Locate the cell with the specified text and output its [X, Y] center coordinate. 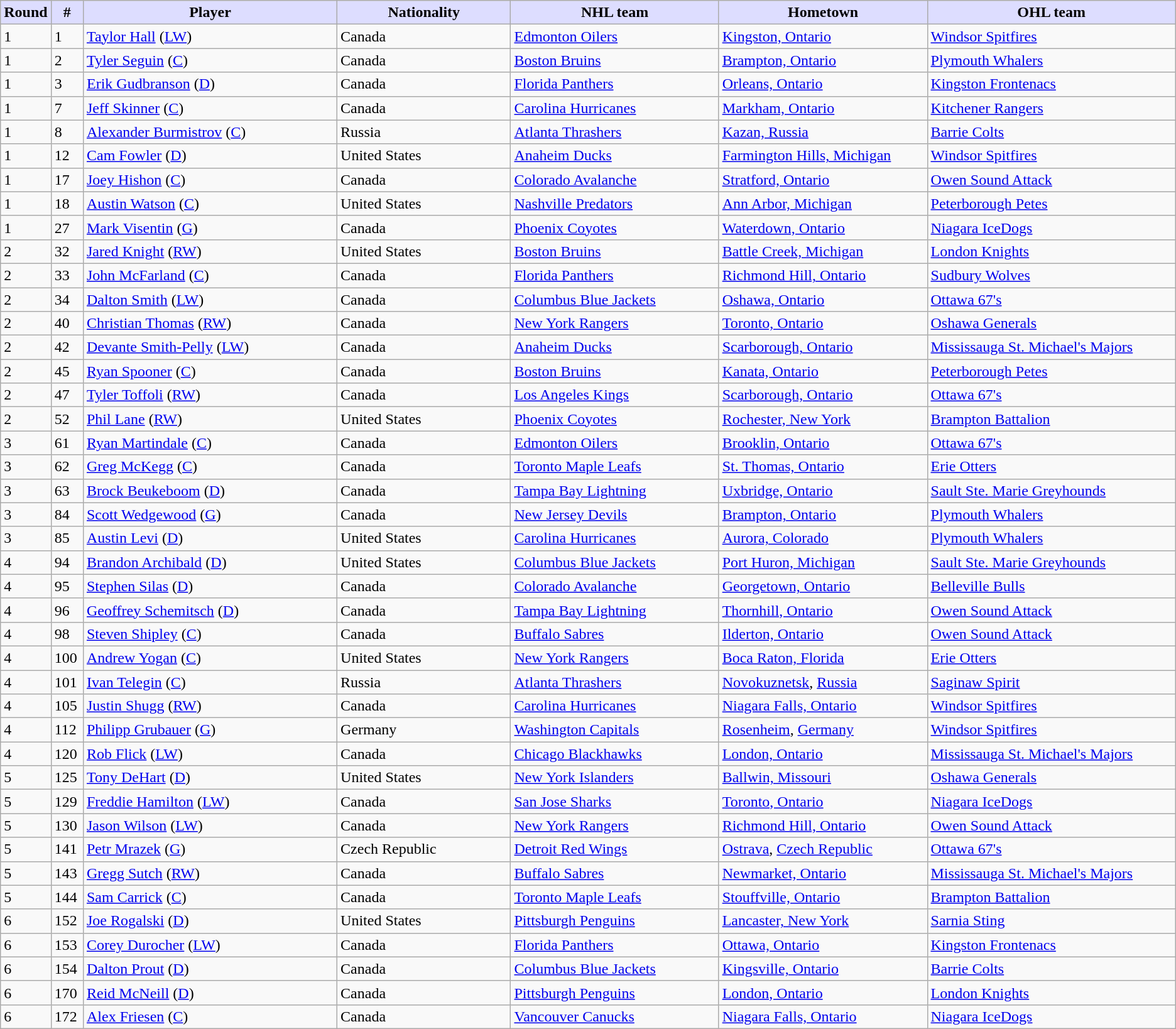
144 [67, 897]
Greg McKegg (C) [210, 467]
12 [67, 156]
Orleans, Ontario [823, 84]
42 [67, 347]
Alex Friesen (C) [210, 1016]
Devante Smith-Pelly (LW) [210, 347]
Georgetown, Ontario [823, 586]
27 [67, 227]
Justin Shugg (RW) [210, 706]
Ryan Spooner (C) [210, 371]
Scott Wedgewood (G) [210, 514]
172 [67, 1016]
Lancaster, New York [823, 921]
47 [67, 395]
Cam Fowler (D) [210, 156]
Kingsville, Ontario [823, 969]
130 [67, 825]
New York Islanders [614, 778]
New Jersey Devils [614, 514]
Steven Shipley (C) [210, 634]
7 [67, 108]
St. Thomas, Ontario [823, 467]
Austin Watson (C) [210, 204]
Boca Raton, Florida [823, 658]
8 [67, 132]
129 [67, 802]
Taylor Hall (LW) [210, 36]
Farmington Hills, Michigan [823, 156]
96 [67, 610]
52 [67, 419]
Ann Arbor, Michigan [823, 204]
Tyler Seguin (C) [210, 60]
OHL team [1052, 13]
Mark Visentin (G) [210, 227]
Detroit Red Wings [614, 849]
Aurora, Colorado [823, 538]
# [67, 13]
Ostrava, Czech Republic [823, 849]
San Jose Sharks [614, 802]
Sarnia Sting [1052, 921]
Los Angeles Kings [614, 395]
Oshawa, Ontario [823, 300]
112 [67, 730]
Stouffville, Ontario [823, 897]
Reid McNeill (D) [210, 993]
62 [67, 467]
152 [67, 921]
John McFarland (C) [210, 275]
Sudbury Wolves [1052, 275]
Chicago Blackhawks [614, 754]
Czech Republic [424, 849]
Belleville Bulls [1052, 586]
98 [67, 634]
Gregg Sutch (RW) [210, 873]
Joe Rogalski (D) [210, 921]
Joey Hishon (C) [210, 180]
Christian Thomas (RW) [210, 324]
95 [67, 586]
Stratford, Ontario [823, 180]
Ryan Martindale (C) [210, 443]
Erik Gudbranson (D) [210, 84]
Uxbridge, Ontario [823, 491]
Kitchener Rangers [1052, 108]
Novokuznetsk, Russia [823, 682]
Newmarket, Ontario [823, 873]
Tyler Toffoli (RW) [210, 395]
154 [67, 969]
143 [67, 873]
Andrew Yogan (C) [210, 658]
17 [67, 180]
40 [67, 324]
Ivan Telegin (C) [210, 682]
170 [67, 993]
Phil Lane (RW) [210, 419]
Rob Flick (LW) [210, 754]
Rochester, New York [823, 419]
Waterdown, Ontario [823, 227]
153 [67, 945]
100 [67, 658]
Kingston, Ontario [823, 36]
Port Huron, Michigan [823, 562]
94 [67, 562]
Battle Creek, Michigan [823, 251]
Austin Levi (D) [210, 538]
Geoffrey Schemitsch (D) [210, 610]
Stephen Silas (D) [210, 586]
Brandon Archibald (D) [210, 562]
45 [67, 371]
Nashville Predators [614, 204]
Dalton Smith (LW) [210, 300]
Germany [424, 730]
Sam Carrick (C) [210, 897]
33 [67, 275]
141 [67, 849]
NHL team [614, 13]
Tony DeHart (D) [210, 778]
Ballwin, Missouri [823, 778]
Kanata, Ontario [823, 371]
120 [67, 754]
Vancouver Canucks [614, 1016]
Brock Beukeboom (D) [210, 491]
34 [67, 300]
Dalton Prout (D) [210, 969]
63 [67, 491]
125 [67, 778]
Markham, Ontario [823, 108]
Philipp Grubauer (G) [210, 730]
Jeff Skinner (C) [210, 108]
Saginaw Spirit [1052, 682]
61 [67, 443]
84 [67, 514]
Round [26, 13]
Nationality [424, 13]
Washington Capitals [614, 730]
Jared Knight (RW) [210, 251]
Freddie Hamilton (LW) [210, 802]
85 [67, 538]
18 [67, 204]
101 [67, 682]
Ilderton, Ontario [823, 634]
Petr Mrazek (G) [210, 849]
Hometown [823, 13]
Corey Durocher (LW) [210, 945]
Kazan, Russia [823, 132]
Alexander Burmistrov (C) [210, 132]
Brooklin, Ontario [823, 443]
Ottawa, Ontario [823, 945]
32 [67, 251]
Player [210, 13]
Jason Wilson (LW) [210, 825]
Rosenheim, Germany [823, 730]
Thornhill, Ontario [823, 610]
105 [67, 706]
